Return the (x, y) coordinate for the center point of the cell that contains the specified text.  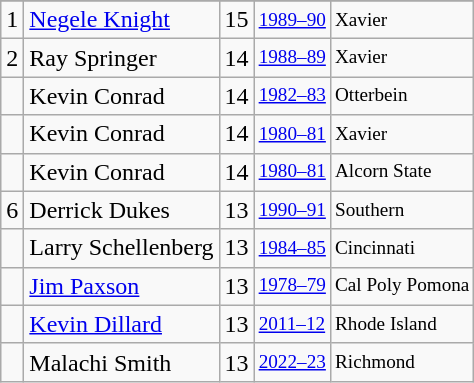
Otterbein (402, 96)
Ray Springer (122, 58)
1990–91 (292, 210)
2022–23 (292, 362)
15 (236, 20)
Derrick Dukes (122, 210)
Cal Poly Pomona (402, 286)
2 (12, 58)
1978–79 (292, 286)
6 (12, 210)
1984–85 (292, 248)
Larry Schellenberg (122, 248)
Jim Paxson (122, 286)
1 (12, 20)
Kevin Dillard (122, 324)
1988–89 (292, 58)
Cincinnati (402, 248)
Rhode Island (402, 324)
2011–12 (292, 324)
Alcorn State (402, 172)
Malachi Smith (122, 362)
1982–83 (292, 96)
Southern (402, 210)
Richmond (402, 362)
1989–90 (292, 20)
Negele Knight (122, 20)
